Pinpoint the cell where the given text exists, returning its [X, Y] midpoint coordinate. 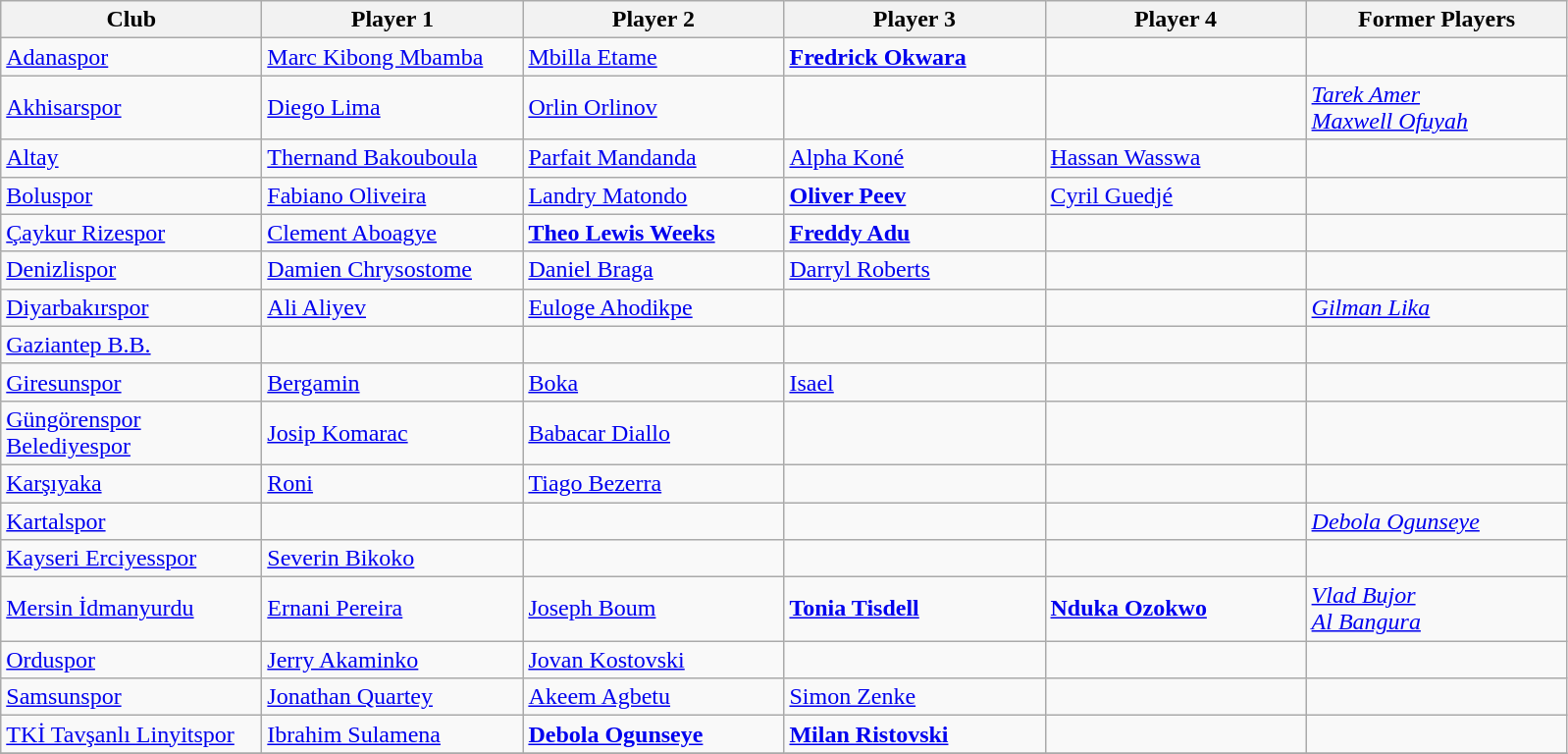
Ibrahim Sulamena [392, 734]
Kayseri Erciyesspor [131, 559]
Gaziantep B.B. [131, 345]
Thernand Bakouboula [392, 158]
Tiago Bezerra [653, 483]
Giresunspor [131, 382]
Diego Lima [392, 108]
Daniel Braga [653, 270]
Landry Matondo [653, 195]
Joseph Boum [653, 609]
Nduka Ozokwo [1176, 609]
Hassan Wasswa [1176, 158]
Ernani Pereira [392, 609]
Simon Zenke [915, 697]
Severin Bikoko [392, 559]
Player 4 [1176, 20]
Freddy Adu [915, 233]
Mbilla Etame [653, 57]
Akeem Agbetu [653, 697]
Ali Aliyev [392, 307]
Karşıyaka [131, 483]
Fredrick Okwara [915, 57]
Euloge Ahodikpe [653, 307]
Mersin İdmanyurdu [131, 609]
Parfait Mandanda [653, 158]
Clement Aboagye [392, 233]
Player 1 [392, 20]
Boluspor [131, 195]
Alpha Koné [915, 158]
Fabiano Oliveira [392, 195]
Theo Lewis Weeks [653, 233]
Oliver Peev [915, 195]
Samsunspor [131, 697]
Jovan Kostovski [653, 660]
Jonathan Quartey [392, 697]
Adanaspor [131, 57]
TKİ Tavşanlı Linyitspor [131, 734]
Kartalspor [131, 521]
Cyril Guedjé [1176, 195]
Damien Chrysostome [392, 270]
Orlin Orlinov [653, 108]
Bergamin [392, 382]
Boka [653, 382]
Vlad Bujor Al Bangura [1437, 609]
Denizlispor [131, 270]
Marc Kibong Mbamba [392, 57]
Josip Komarac [392, 432]
Diyarbakırspor [131, 307]
Altay [131, 158]
Tarek Amer Maxwell Ofuyah [1437, 108]
Orduspor [131, 660]
Club [131, 20]
Isael [915, 382]
Jerry Akaminko [392, 660]
Former Players [1437, 20]
Çaykur Rizespor [131, 233]
Gilman Lika [1437, 307]
Player 2 [653, 20]
Babacar Diallo [653, 432]
Milan Ristovski [915, 734]
Tonia Tisdell [915, 609]
Roni [392, 483]
Player 3 [915, 20]
Güngörenspor Belediyespor [131, 432]
Darryl Roberts [915, 270]
Akhisarspor [131, 108]
